Capture the cell that displays the provided text and extract its [x, y] central coordinate. 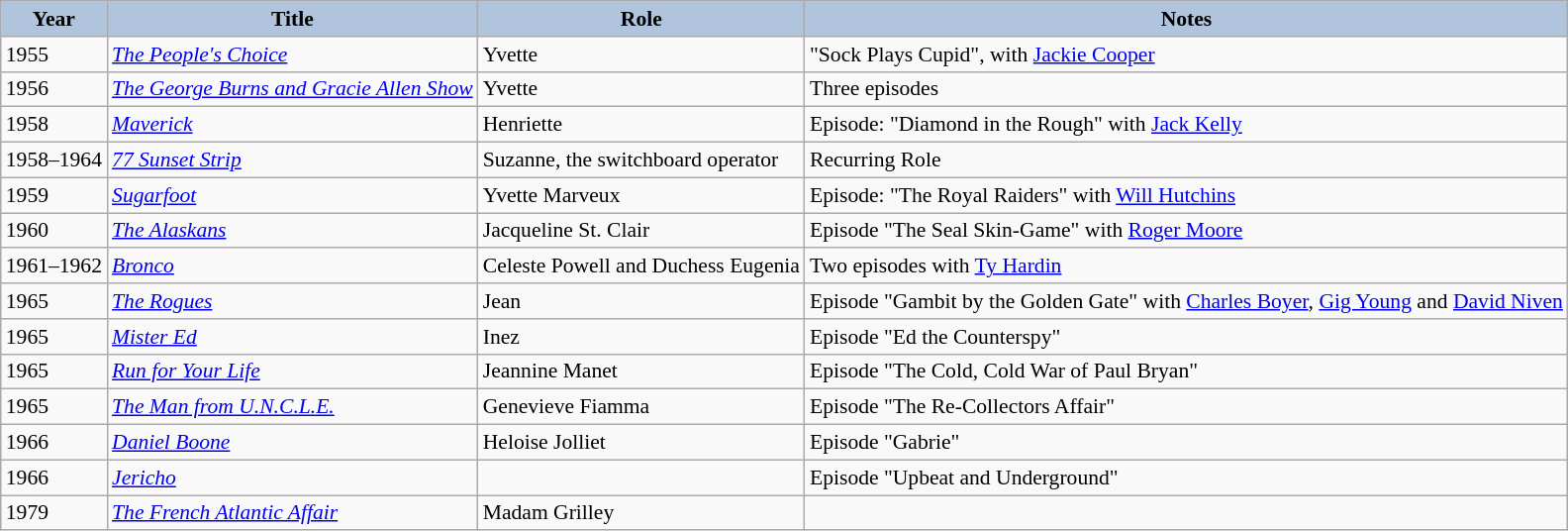
Notes [1186, 19]
Episode "Upbeat and Underground" [1186, 478]
Heloise Jolliet [641, 443]
The George Burns and Gracie Allen Show [293, 89]
Episode: "Diamond in the Rough" with Jack Kelly [1186, 125]
"Sock Plays Cupid", with Jackie Cooper [1186, 54]
Jean [641, 301]
Jericho [293, 478]
1979 [53, 513]
The People's Choice [293, 54]
Year [53, 19]
1956 [53, 89]
Yvette Marveux [641, 195]
Role [641, 19]
Daniel Boone [293, 443]
Inez [641, 337]
1961–1962 [53, 266]
Episode "Gambit by the Golden Gate" with Charles Boyer, Gig Young and David Niven [1186, 301]
Two episodes with Ty Hardin [1186, 266]
The Alaskans [293, 231]
Celeste Powell and Duchess Eugenia [641, 266]
1958–1964 [53, 160]
Suzanne, the switchboard operator [641, 160]
Recurring Role [1186, 160]
The Rogues [293, 301]
Jeannine Manet [641, 372]
1959 [53, 195]
Episode "Ed the Counterspy" [1186, 337]
Jacqueline St. Clair [641, 231]
Bronco [293, 266]
1955 [53, 54]
Episode "The Cold, Cold War of Paul Bryan" [1186, 372]
Mister Ed [293, 337]
Run for Your Life [293, 372]
Episode "The Seal Skin-Game" with Roger Moore [1186, 231]
Episode "The Re-Collectors Affair" [1186, 407]
Episode "Gabrie" [1186, 443]
Title [293, 19]
1958 [53, 125]
Maverick [293, 125]
Three episodes [1186, 89]
Sugarfoot [293, 195]
Madam Grilley [641, 513]
Henriette [641, 125]
Episode: "The Royal Raiders" with Will Hutchins [1186, 195]
1960 [53, 231]
Genevieve Fiamma [641, 407]
The French Atlantic Affair [293, 513]
77 Sunset Strip [293, 160]
The Man from U.N.C.L.E. [293, 407]
